Extract the [X, Y] coordinate from the center of the cell holding the provided text.  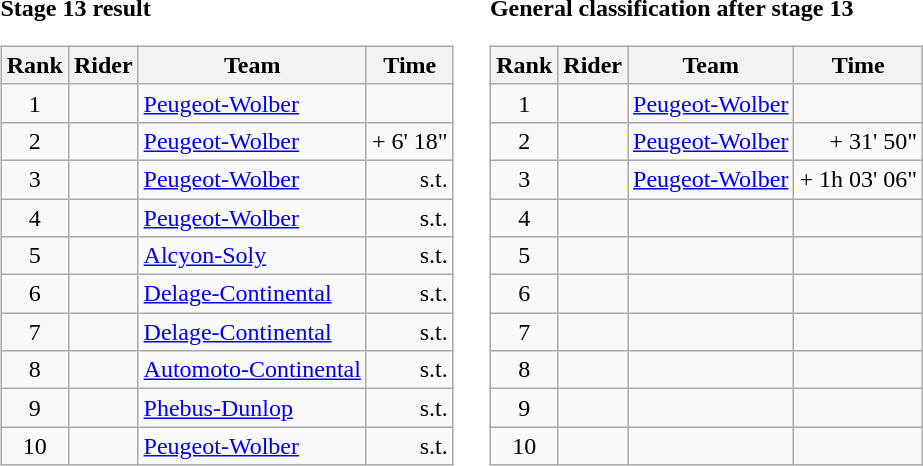
+ 31' 50" [858, 141]
+ 1h 03' 06" [858, 179]
Phebus-Dunlop [252, 408]
Automoto-Continental [252, 370]
Alcyon-Soly [252, 256]
+ 6' 18" [410, 141]
